Capture the cell that displays the provided text and extract its (X, Y) central coordinate. 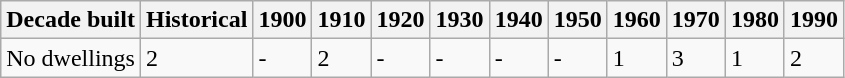
1990 (814, 20)
1980 (754, 20)
1940 (518, 20)
1900 (282, 20)
1930 (460, 20)
No dwellings (71, 58)
3 (696, 58)
1960 (636, 20)
1950 (578, 20)
Historical (196, 20)
1910 (342, 20)
1970 (696, 20)
1920 (400, 20)
Decade built (71, 20)
